From the cell containing the given text, extract its center point as (x, y) coordinate. 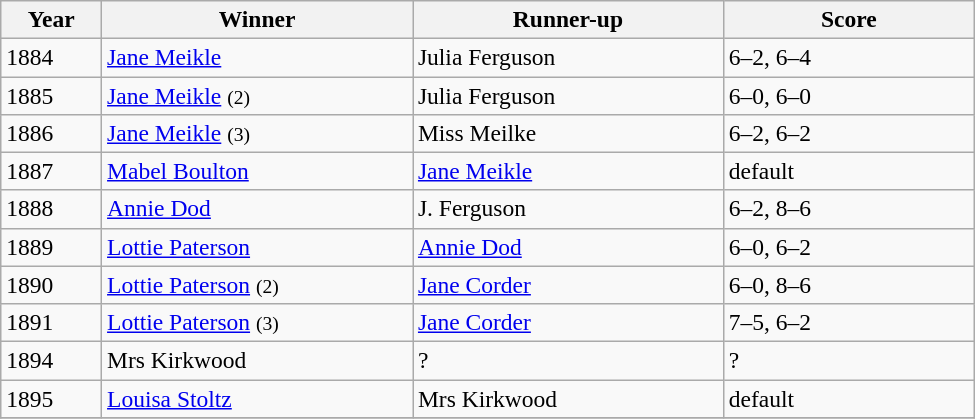
1895 (52, 398)
1889 (52, 247)
Lottie Paterson (258, 247)
1894 (52, 360)
Louisa Stoltz (258, 398)
Jane Meikle (2) (258, 95)
1886 (52, 133)
Runner-up (568, 19)
1887 (52, 171)
7–5, 6–2 (848, 322)
6–0, 6–2 (848, 247)
6–0, 8–6 (848, 285)
6–2, 6–4 (848, 57)
Score (848, 19)
Jane Meikle (3) (258, 133)
1890 (52, 285)
Mabel Boulton (258, 171)
Lottie Paterson (3) (258, 322)
Winner (258, 19)
6–2, 8–6 (848, 209)
6–0, 6–0 (848, 95)
Year (52, 19)
1884 (52, 57)
1885 (52, 95)
J. Ferguson (568, 209)
1891 (52, 322)
6–2, 6–2 (848, 133)
Lottie Paterson (2) (258, 285)
Miss Meilke (568, 133)
1888 (52, 209)
